Extract the [X, Y] coordinate from the center of the cell holding the provided text.  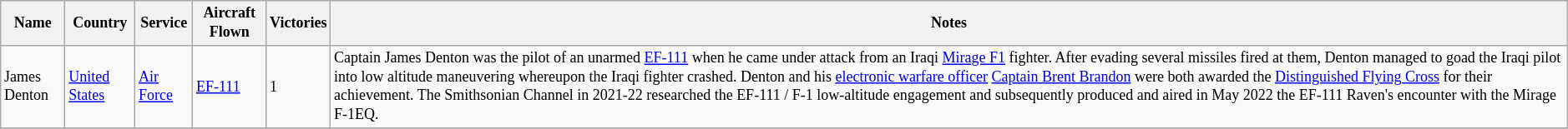
Country [100, 23]
Air Force [164, 87]
Notes [948, 23]
United States [100, 87]
EF-111 [230, 87]
Name [33, 23]
Service [164, 23]
James Denton [33, 87]
Aircraft Flown [230, 23]
Victories [299, 23]
1 [299, 87]
